Determine the (x, y) coordinate at the center of the cell enclosing the given text.  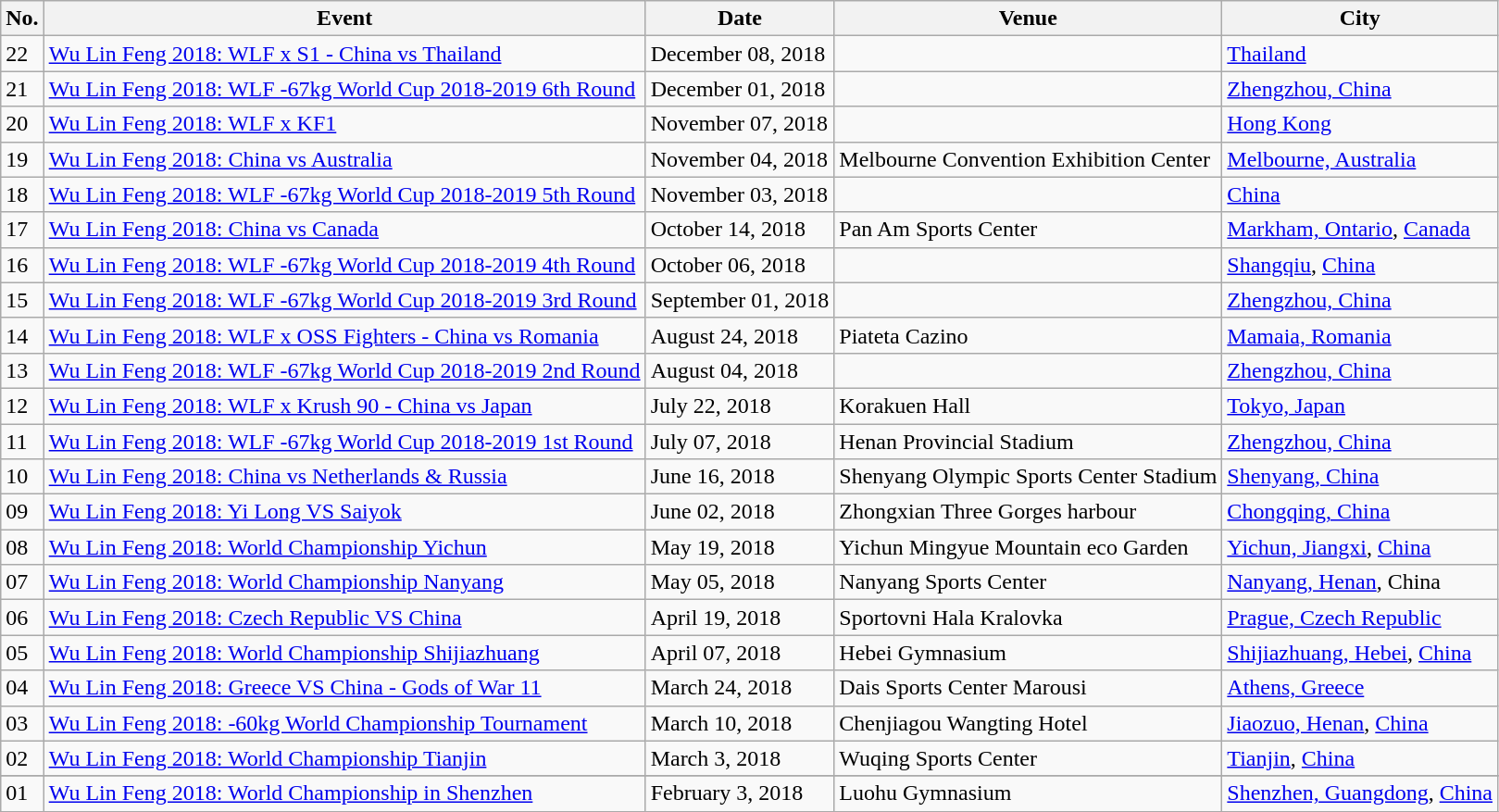
Markham, Ontario, Canada (1360, 230)
13 (22, 370)
Wu Lin Feng 2018: World Championship Nanyang (344, 582)
Wu Lin Feng 2018: China vs Australia (344, 159)
Yichun Mingyue Mountain eco Garden (1028, 547)
22 (22, 54)
02 (22, 758)
Shangqiu, China (1360, 265)
Nanyang Sports Center (1028, 582)
19 (22, 159)
Wu Lin Feng 2018: WLF -67kg World Cup 2018-2019 6th Round (344, 89)
Sportovni Hala Kralovka (1028, 618)
Luohu Gymnasium (1028, 793)
04 (22, 688)
Melbourne Convention Exhibition Center (1028, 159)
01 (22, 793)
Chongqing, China (1360, 512)
Tianjin, China (1360, 758)
April 07, 2018 (740, 653)
06 (22, 618)
Wu Lin Feng 2018: -60kg World Championship Tournament (344, 723)
Hong Kong (1360, 124)
18 (22, 194)
17 (22, 230)
July 07, 2018 (740, 442)
October 14, 2018 (740, 230)
September 01, 2018 (740, 300)
Zhongxian Three Gorges harbour (1028, 512)
08 (22, 547)
City (1360, 19)
July 22, 2018 (740, 406)
Athens, Greece (1360, 688)
Wu Lin Feng 2018: WLF x OSS Fighters - China vs Romania (344, 335)
Shenyang, China (1360, 477)
Wu Lin Feng 2018: Czech Republic VS China (344, 618)
05 (22, 653)
Wuqing Sports Center (1028, 758)
Wu Lin Feng 2018: WLF x KF1 (344, 124)
Event (344, 19)
Tokyo, Japan (1360, 406)
Wu Lin Feng 2018: WLF -67kg World Cup 2018-2019 4th Round (344, 265)
Korakuen Hall (1028, 406)
December 08, 2018 (740, 54)
March 10, 2018 (740, 723)
November 04, 2018 (740, 159)
Wu Lin Feng 2018: WLF x Krush 90 - China vs Japan (344, 406)
Thailand (1360, 54)
Wu Lin Feng 2018: World Championship Shijiazhuang (344, 653)
Wu Lin Feng 2018: WLF -67kg World Cup 2018-2019 3rd Round (344, 300)
Jiaozuo, Henan, China (1360, 723)
March 3, 2018 (740, 758)
August 04, 2018 (740, 370)
November 03, 2018 (740, 194)
10 (22, 477)
11 (22, 442)
Pan Am Sports Center (1028, 230)
Wu Lin Feng 2018: World Championship Tianjin (344, 758)
Shenzhen, Guangdong, China (1360, 793)
Wu Lin Feng 2018: WLF x S1 - China vs Thailand (344, 54)
Melbourne, Australia (1360, 159)
09 (22, 512)
14 (22, 335)
February 3, 2018 (740, 793)
August 24, 2018 (740, 335)
12 (22, 406)
Wu Lin Feng 2018: World Championship Yichun (344, 547)
Prague, Czech Republic (1360, 618)
Wu Lin Feng 2018: Yi Long VS Saiyok (344, 512)
Hebei Gymnasium (1028, 653)
Wu Lin Feng 2018: WLF -67kg World Cup 2018-2019 2nd Round (344, 370)
Shijiazhuang, Hebei, China (1360, 653)
Mamaia, Romania (1360, 335)
21 (22, 89)
03 (22, 723)
Wu Lin Feng 2018: WLF -67kg World Cup 2018-2019 1st Round (344, 442)
April 19, 2018 (740, 618)
15 (22, 300)
May 05, 2018 (740, 582)
Wu Lin Feng 2018: China vs Canada (344, 230)
June 16, 2018 (740, 477)
December 01, 2018 (740, 89)
Nanyang, Henan, China (1360, 582)
Piateta Cazino (1028, 335)
Venue (1028, 19)
07 (22, 582)
October 06, 2018 (740, 265)
Chenjiagou Wangting Hotel (1028, 723)
Dais Sports Center Marousi (1028, 688)
May 19, 2018 (740, 547)
16 (22, 265)
Yichun, Jiangxi, China (1360, 547)
Wu Lin Feng 2018: World Championship in Shenzhen (344, 793)
Wu Lin Feng 2018: WLF -67kg World Cup 2018-2019 5th Round (344, 194)
March 24, 2018 (740, 688)
Shenyang Olympic Sports Center Stadium (1028, 477)
No. (22, 19)
Date (740, 19)
Henan Provincial Stadium (1028, 442)
November 07, 2018 (740, 124)
Wu Lin Feng 2018: Greece VS China - Gods of War 11 (344, 688)
20 (22, 124)
June 02, 2018 (740, 512)
Wu Lin Feng 2018: China vs Netherlands & Russia (344, 477)
China (1360, 194)
